For the text-containing cell, return its midpoint in (X, Y) coordinate format. 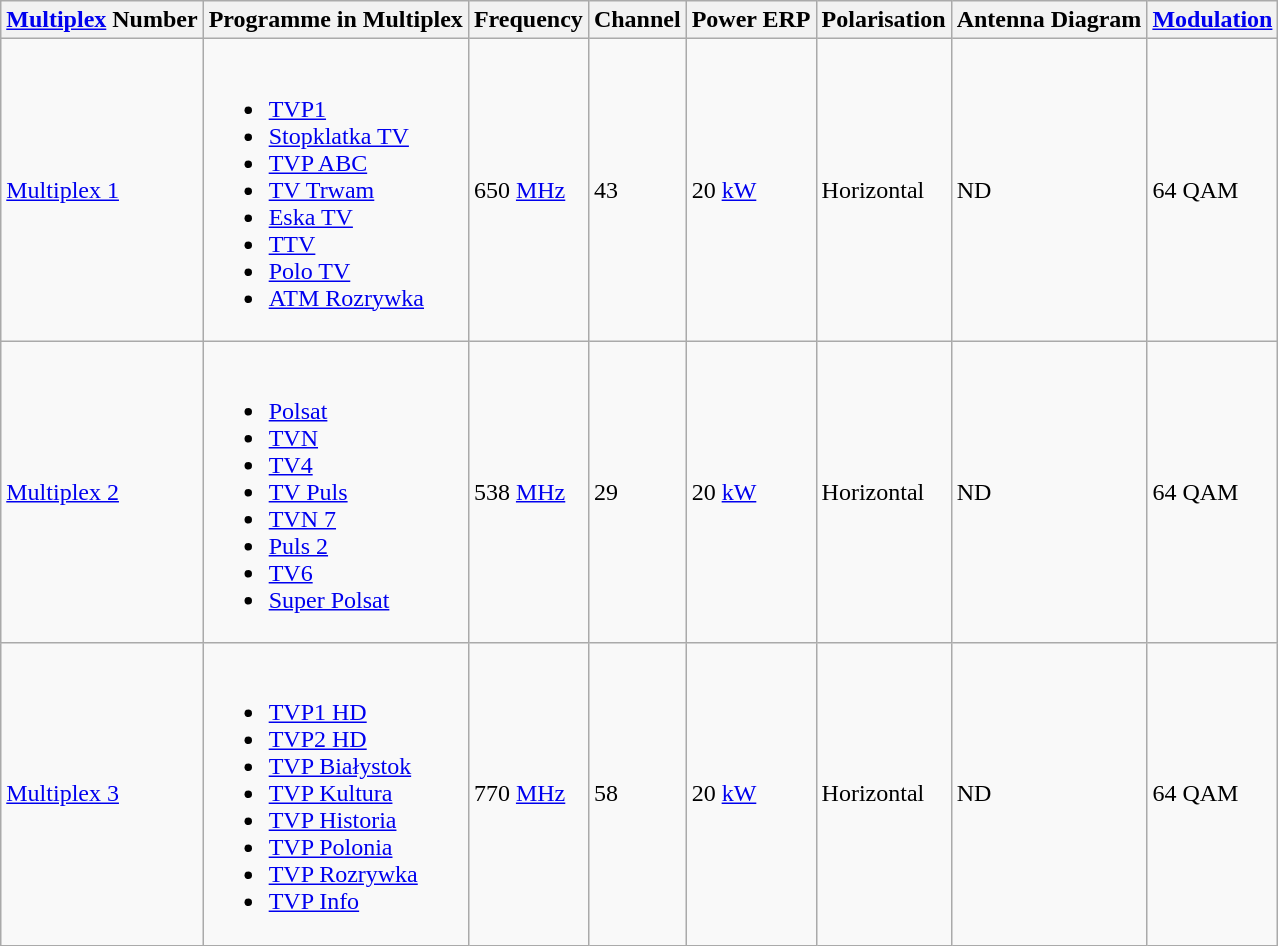
770 MHz (528, 794)
Multiplex Number (102, 20)
Multiplex 2 (102, 492)
Antenna Diagram (1049, 20)
43 (637, 190)
Frequency (528, 20)
PolsatTVNTV4TV PulsTVN 7Puls 2TV6Super Polsat (336, 492)
Programme in Multiplex (336, 20)
650 MHz (528, 190)
Modulation (1212, 20)
Power ERP (751, 20)
TVP1 HDTVP2 HDTVP BiałystokTVP KulturaTVP HistoriaTVP PoloniaTVP RozrywkaTVP Info (336, 794)
538 MHz (528, 492)
Channel (637, 20)
58 (637, 794)
Multiplex 1 (102, 190)
Polarisation (884, 20)
29 (637, 492)
Multiplex 3 (102, 794)
TVP1Stopklatka TVTVP ABCTV TrwamEska TVTTVPolo TVATM Rozrywka (336, 190)
